From the cell containing the given text, extract its center point as (X, Y) coordinate. 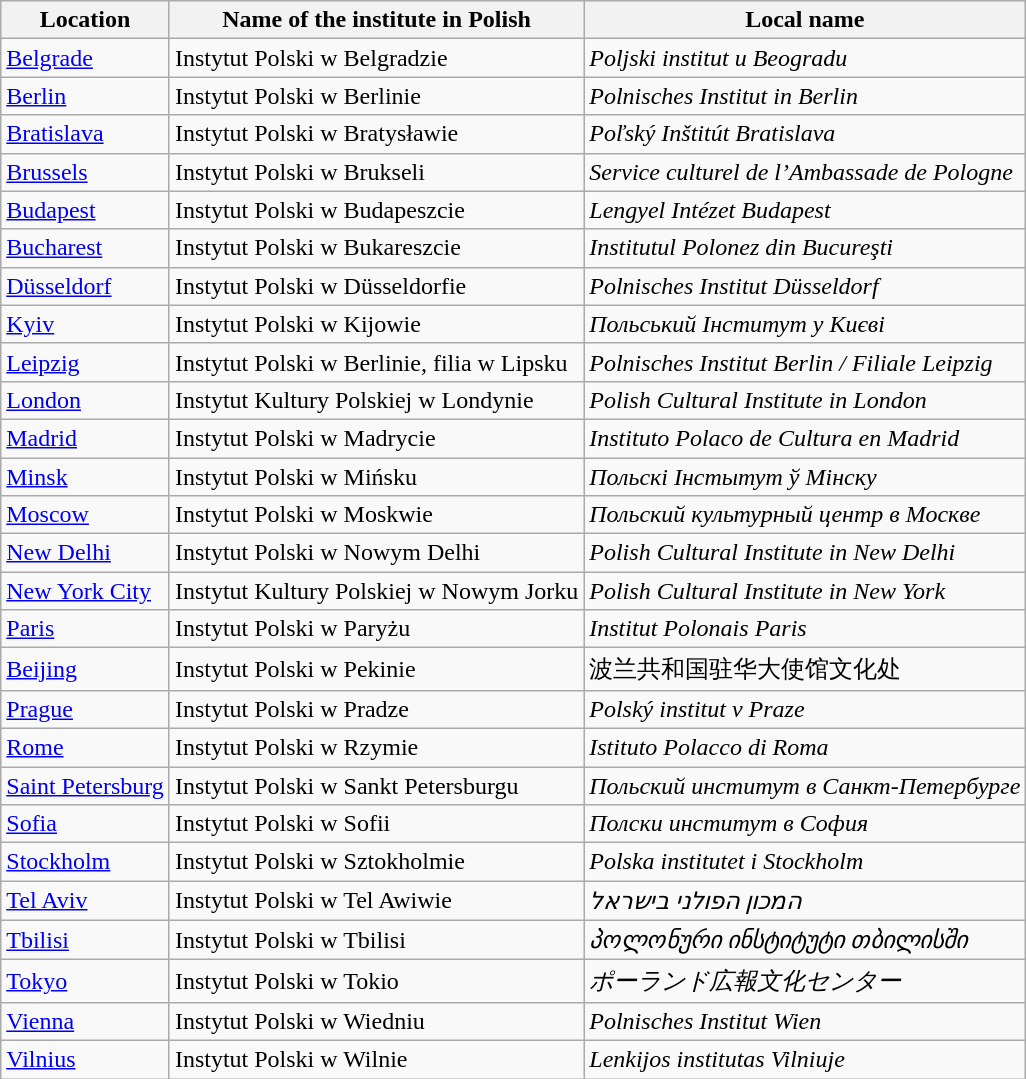
New York City (86, 591)
Instytut Polski w Wilnie (376, 1059)
Vilnius (86, 1059)
Instytut Polski w Sztokholmie (376, 862)
Istituto Polacco di Roma (805, 747)
Instytut Polski w Belgradzie (376, 58)
Poľský Inštitút Bratislava (805, 134)
Institut Polonais Paris (805, 629)
Польский культурный центр в Москве (805, 515)
Kyiv (86, 324)
Polish Cultural Institute in London (805, 400)
Polska institutet i Stockholm (805, 862)
Польський Інститут у Києві (805, 324)
Instytut Polski w Pekinie (376, 670)
Instytut Polski w Berlinie, filia w Lipsku (376, 362)
Bratislava (86, 134)
Instytut Polski w Moskwie (376, 515)
New Delhi (86, 553)
Sofia (86, 824)
Moscow (86, 515)
Service culturel de l’Ambassade de Pologne (805, 172)
Beijing (86, 670)
Belgrade (86, 58)
Paris (86, 629)
Düsseldorf (86, 286)
Budapest (86, 210)
Stockholm (86, 862)
Instytut Polski w Pradze (376, 709)
Polish Cultural Institute in New York (805, 591)
Name of the institute in Polish (376, 20)
Polnisches Institut Düsseldorf (805, 286)
Minsk (86, 477)
Instytut Polski w Rzymie (376, 747)
Instytut Polski w Tbilisi (376, 940)
Leipzig (86, 362)
Instytut Polski w Brukseli (376, 172)
Rome (86, 747)
Instytut Polski w Wiedniu (376, 1021)
Польскі Інстытут ў Мінску (805, 477)
Instytut Polski w Sofii (376, 824)
Instytut Polski w Bukareszcie (376, 248)
Instytut Kultury Polskiej w Nowym Jorku (376, 591)
Polnisches Institut Wien (805, 1021)
Lengyel Intézet Budapest (805, 210)
המכון הפולני בישראל (805, 901)
Bucharest (86, 248)
Madrid (86, 438)
Instytut Polski w Kijowie (376, 324)
Polský institut v Praze (805, 709)
波兰共和国驻华大使馆文化处 (805, 670)
Instytut Polski w Mińsku (376, 477)
Saint Petersburg (86, 785)
Instytut Polski w Sankt Petersburgu (376, 785)
Berlin (86, 96)
Tokyo (86, 982)
Полски институт в София (805, 824)
Instituto Polaco de Cultura en Madrid (805, 438)
Instytut Polski w Madrycie (376, 438)
Instytut Polski w Nowym Delhi (376, 553)
London (86, 400)
Polnisches Institut in Berlin (805, 96)
Instytut Polski w Berlinie (376, 96)
Local name (805, 20)
Instytut Polski w Tokio (376, 982)
Instytut Polski w Tel Awiwie (376, 901)
Institutul Polonez din Bucureşti (805, 248)
ポーランド広報文化センター (805, 982)
Polish Cultural Institute in New Delhi (805, 553)
Instytut Polski w Bratysławie (376, 134)
Lenkijos institutas Vilniuje (805, 1059)
Польский институт в Санкт-Петербурге (805, 785)
Instytut Polski w Budapeszcie (376, 210)
Instytut Polski w Düsseldorfie (376, 286)
Brussels (86, 172)
Prague (86, 709)
Instytut Kultury Polskiej w Londynie (376, 400)
Instytut Polski w Paryżu (376, 629)
პოლონური ინსტიტუტი თბილისში (805, 940)
Tbilisi (86, 940)
Poljski institut u Beogradu (805, 58)
Vienna (86, 1021)
Polnisches Institut Berlin / Filiale Leipzig (805, 362)
Tel Aviv (86, 901)
Location (86, 20)
